For the text-containing cell, return its midpoint in (x, y) coordinate format. 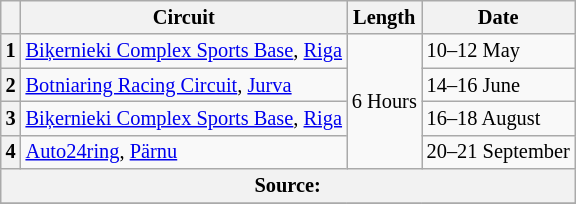
6 Hours (384, 102)
Auto24ring, Pärnu (184, 152)
Length (384, 17)
3 (11, 118)
2 (11, 85)
20–21 September (498, 152)
10–12 May (498, 51)
1 (11, 51)
14–16 June (498, 85)
4 (11, 152)
Date (498, 17)
Circuit (184, 17)
Source: (288, 186)
Botniaring Racing Circuit, Jurva (184, 85)
16–18 August (498, 118)
